Scan for the cell matching the given text and deliver its (x, y) coordinate at center. 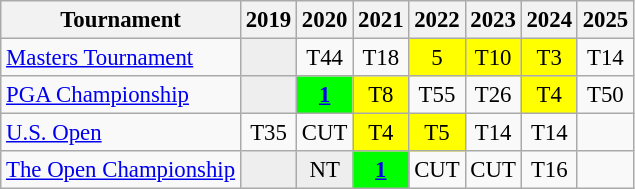
T50 (605, 95)
T8 (381, 95)
T10 (493, 58)
Masters Tournament (121, 58)
2023 (493, 20)
T5 (437, 133)
2024 (549, 20)
NT (325, 170)
2021 (381, 20)
T26 (493, 95)
U.S. Open (121, 133)
T3 (549, 58)
Tournament (121, 20)
2025 (605, 20)
T35 (268, 133)
PGA Championship (121, 95)
T55 (437, 95)
T16 (549, 170)
T18 (381, 58)
5 (437, 58)
The Open Championship (121, 170)
2022 (437, 20)
2020 (325, 20)
2019 (268, 20)
T44 (325, 58)
